Capture the cell that displays the provided text and extract its (X, Y) central coordinate. 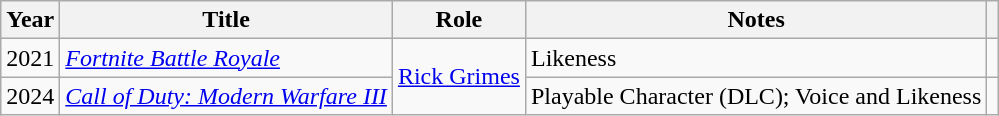
2021 (30, 58)
Likeness (756, 58)
Call of Duty: Modern Warfare III (226, 96)
Role (458, 20)
2024 (30, 96)
Title (226, 20)
Fortnite Battle Royale (226, 58)
Playable Character (DLC); Voice and Likeness (756, 96)
Year (30, 20)
Rick Grimes (458, 77)
Notes (756, 20)
